Search for the cell housing the specified text and yield its (x, y) center coordinate. 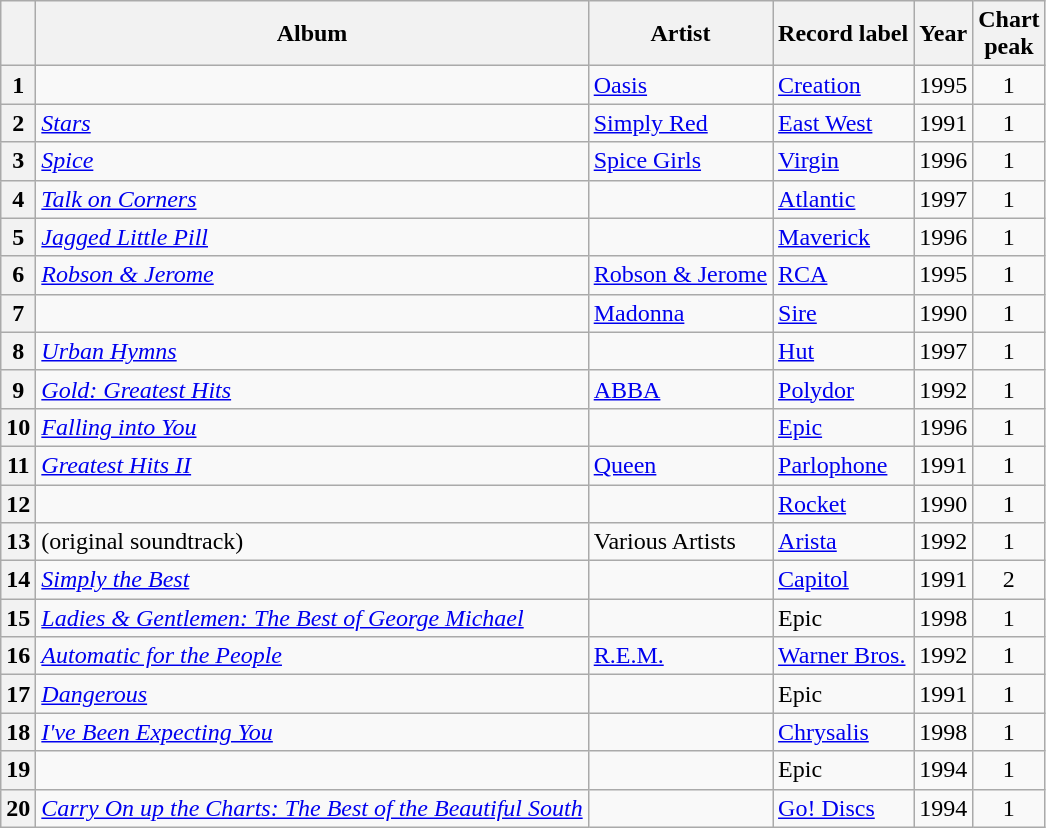
Polydor (844, 389)
(original soundtrack) (312, 542)
Simply Red (680, 123)
Rocket (844, 503)
Carry On up the Charts: The Best of the Beautiful South (312, 808)
Falling into You (312, 427)
Simply the Best (312, 580)
Creation (844, 85)
17 (18, 694)
19 (18, 770)
Queen (680, 465)
Spice Girls (680, 161)
Urban Hymns (312, 351)
Hut (844, 351)
Atlantic (844, 199)
Virgin (844, 161)
Parlophone (844, 465)
RCA (844, 275)
Jagged Little Pill (312, 237)
Gold: Greatest Hits (312, 389)
Various Artists (680, 542)
Oasis (680, 85)
Record label (844, 34)
I've Been Expecting You (312, 732)
14 (18, 580)
13 (18, 542)
Capitol (844, 580)
16 (18, 656)
Greatest Hits II (312, 465)
Automatic for the People (312, 656)
Stars (312, 123)
Spice (312, 161)
Artist (680, 34)
Maverick (844, 237)
10 (18, 427)
9 (18, 389)
11 (18, 465)
Arista (844, 542)
15 (18, 618)
R.E.M. (680, 656)
Chartpeak (1009, 34)
Madonna (680, 313)
3 (18, 161)
Go! Discs (844, 808)
Ladies & Gentlemen: The Best of George Michael (312, 618)
Warner Bros. (844, 656)
20 (18, 808)
12 (18, 503)
Chrysalis (844, 732)
Dangerous (312, 694)
4 (18, 199)
Sire (844, 313)
7 (18, 313)
Album (312, 34)
East West (844, 123)
Year (944, 34)
8 (18, 351)
6 (18, 275)
Talk on Corners (312, 199)
ABBA (680, 389)
18 (18, 732)
5 (18, 237)
